For the text-containing cell, return its midpoint in [x, y] coordinate format. 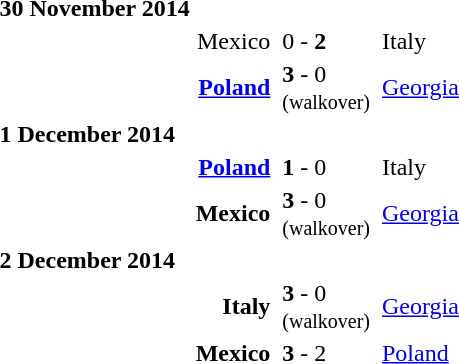
0 - 2 [326, 41]
Italy [233, 306]
1 - 0 [326, 167]
